Output the (x, y) coordinate of the center of the cell containing the given text.  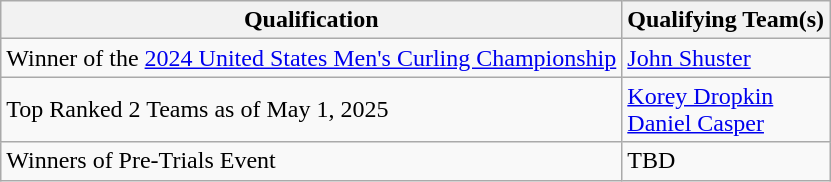
Korey Dropkin Daniel Casper (726, 110)
Qualification (312, 20)
Qualifying Team(s) (726, 20)
TBD (726, 161)
Winners of Pre-Trials Event (312, 161)
Top Ranked 2 Teams as of May 1, 2025 (312, 110)
Winner of the 2024 United States Men's Curling Championship (312, 58)
John Shuster (726, 58)
